From the cell containing the given text, extract its center point as (x, y) coordinate. 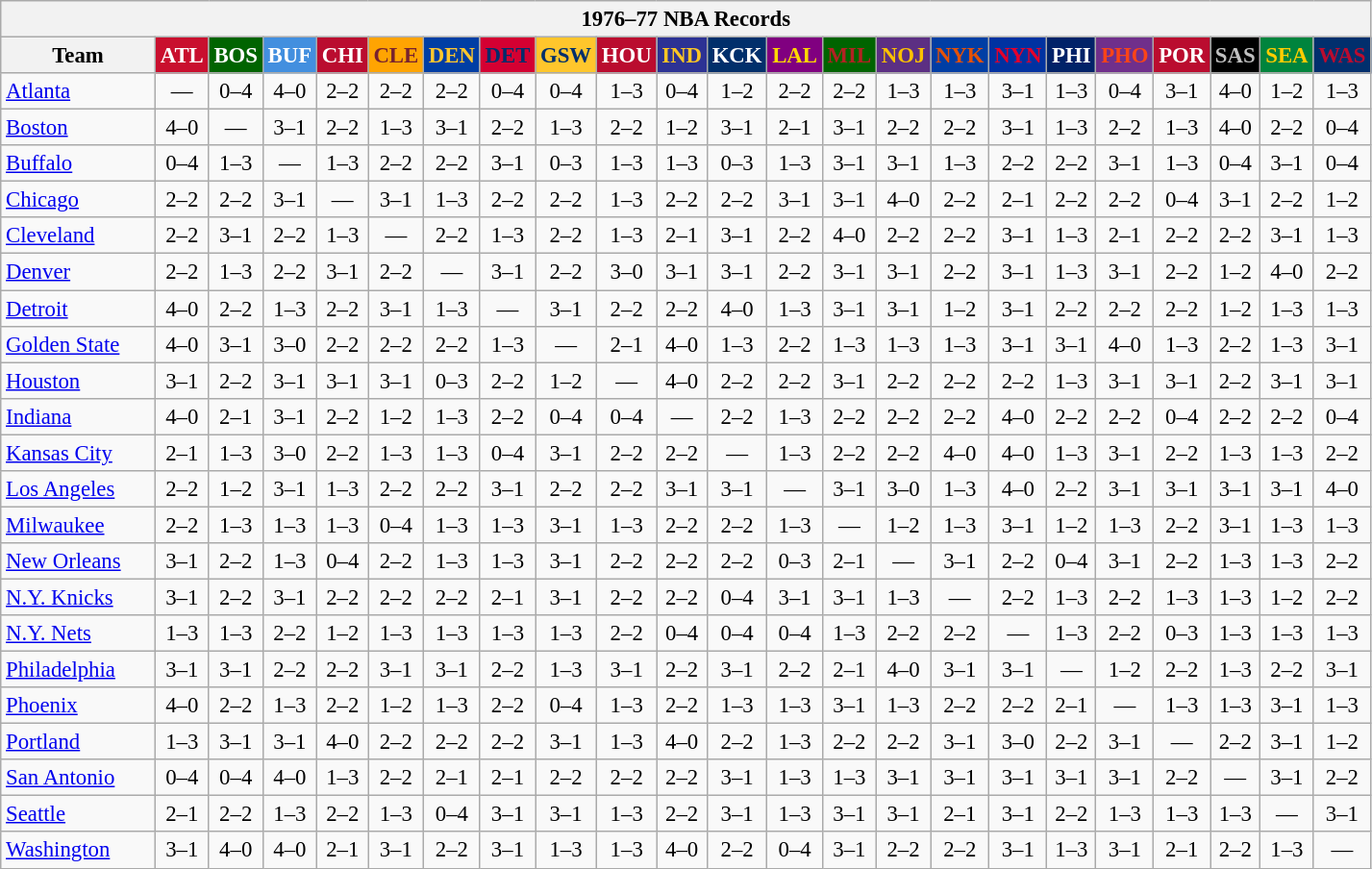
San Antonio (79, 778)
ATL (182, 56)
Los Angeles (79, 489)
GSW (566, 56)
Kansas City (79, 453)
NYK (960, 56)
POR (1183, 56)
Philadelphia (79, 670)
Detroit (79, 309)
SAS (1235, 56)
BUF (289, 56)
CLE (396, 56)
Buffalo (79, 163)
Denver (79, 272)
Team (79, 56)
Atlanta (79, 91)
SEA (1286, 56)
NYN (1018, 56)
KCK (736, 56)
CHI (342, 56)
Portland (79, 742)
BOS (236, 56)
LAL (794, 56)
N.Y. Nets (79, 633)
Chicago (79, 200)
Golden State (79, 344)
Phoenix (79, 706)
PHO (1125, 56)
PHI (1071, 56)
HOU (627, 56)
1976–77 NBA Records (686, 19)
Seattle (79, 814)
DEN (452, 56)
NOJ (903, 56)
MIL (849, 56)
Cleveland (79, 236)
Boston (79, 128)
DET (508, 56)
IND (682, 56)
Indiana (79, 416)
WAS (1342, 56)
Milwaukee (79, 525)
N.Y. Knicks (79, 597)
New Orleans (79, 561)
Houston (79, 381)
Washington (79, 851)
